Extract the (X, Y) coordinate from the center of the cell holding the provided text.  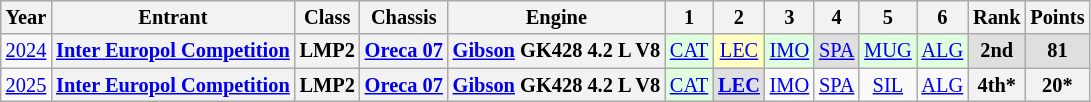
Entrant (172, 17)
5 (888, 17)
2 (739, 17)
Points (1057, 17)
Chassis (404, 17)
Rank (996, 17)
Year (26, 17)
2024 (26, 51)
SIL (888, 85)
Class (328, 17)
MUG (888, 51)
2025 (26, 85)
Engine (556, 17)
4 (836, 17)
3 (790, 17)
1 (689, 17)
2nd (996, 51)
81 (1057, 51)
4th* (996, 85)
20* (1057, 85)
6 (943, 17)
